Search for the cell housing the specified text and yield its [X, Y] center coordinate. 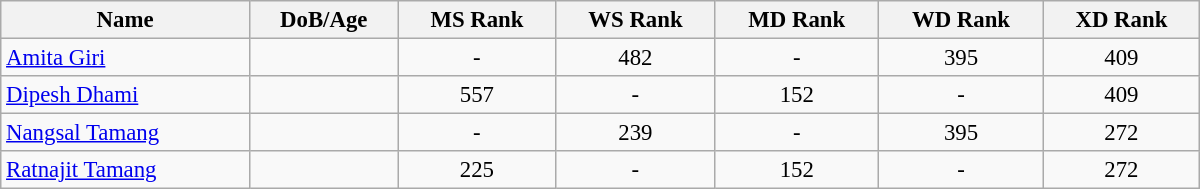
WS Rank [636, 20]
Ratnajit Tamang [126, 170]
Name [126, 20]
WD Rank [960, 20]
XD Rank [1122, 20]
Amita Giri [126, 58]
MD Rank [796, 20]
DoB/Age [324, 20]
225 [477, 170]
MS Rank [477, 20]
Dipesh Dhami [126, 95]
557 [477, 95]
Nangsal Tamang [126, 133]
239 [636, 133]
482 [636, 58]
